From the cell containing the given text, extract its center point as (x, y) coordinate. 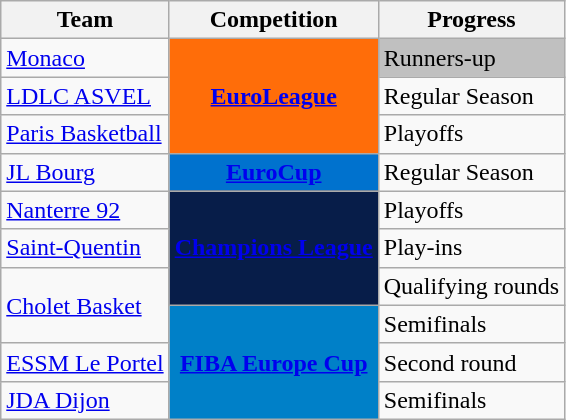
Qualifying rounds (471, 286)
Team (85, 20)
Cholet Basket (85, 305)
Champions League (274, 248)
ESSM Le Portel (85, 362)
Progress (471, 20)
Monaco (85, 58)
JDA Dijon (85, 400)
Play-ins (471, 248)
JL Bourg (85, 172)
Saint-Quentin (85, 248)
FIBA Europe Cup (274, 362)
Nanterre 92 (85, 210)
Competition (274, 20)
EuroCup (274, 172)
Paris Basketball (85, 134)
EuroLeague (274, 96)
Second round (471, 362)
LDLC ASVEL (85, 96)
Runners-up (471, 58)
